For the text-containing cell, return its midpoint in (X, Y) coordinate format. 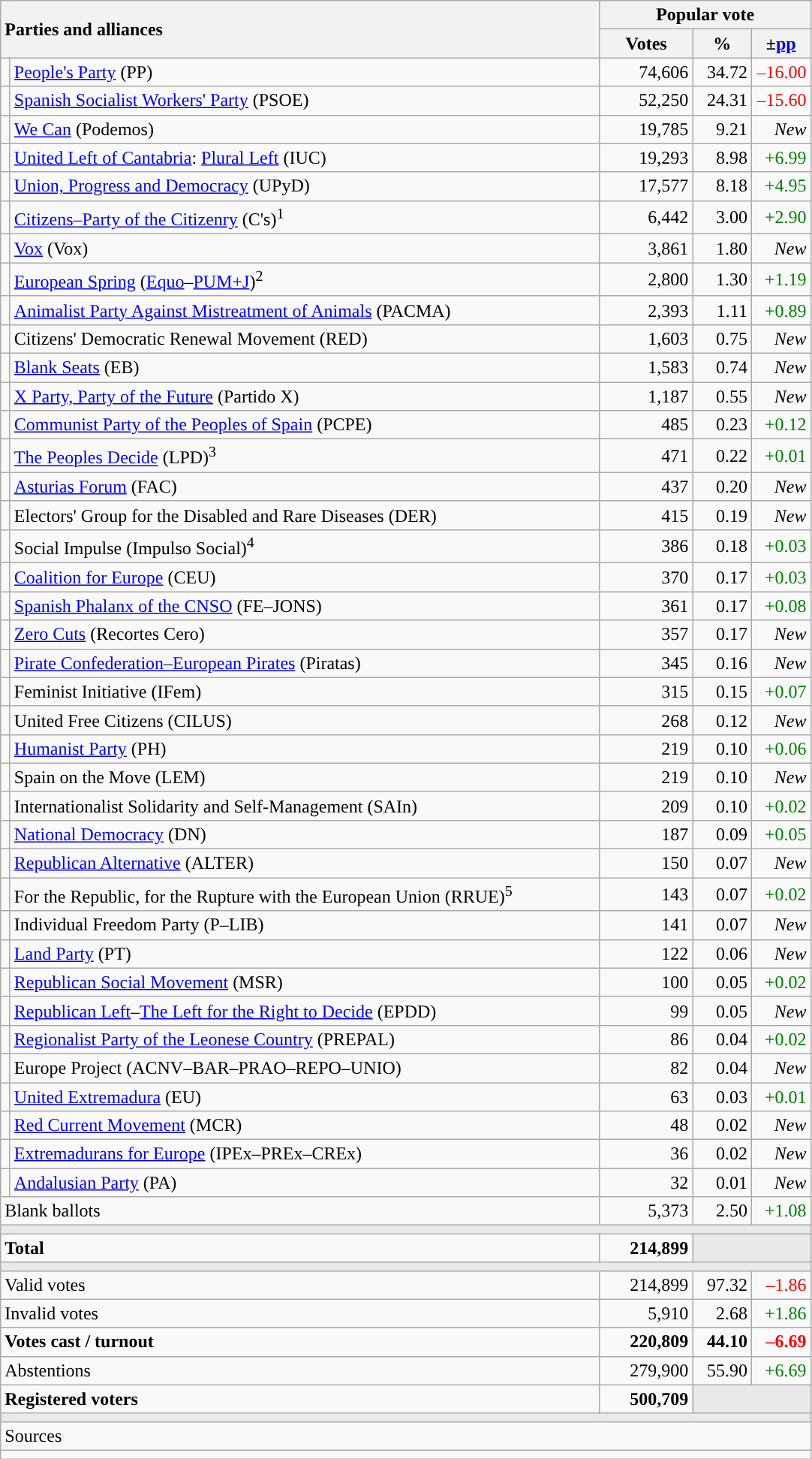
United Extremadura (EU) (305, 1097)
24.31 (722, 101)
Humanist Party (PH) (305, 749)
–6.69 (780, 1342)
0.01 (722, 1183)
Total (300, 1248)
Votes cast / turnout (300, 1342)
99 (646, 1011)
34.72 (722, 72)
0.18 (722, 547)
Registered voters (300, 1399)
Blank Seats (EB) (305, 367)
+0.07 (780, 692)
36 (646, 1154)
2,393 (646, 310)
1,583 (646, 367)
8.18 (722, 186)
+6.99 (780, 158)
141 (646, 925)
Individual Freedom Party (P–LIB) (305, 925)
Regionalist Party of the Leonese Country (PREPAL) (305, 1039)
1.30 (722, 279)
97.32 (722, 1285)
315 (646, 692)
5,910 (646, 1313)
+0.12 (780, 425)
52,250 (646, 101)
437 (646, 487)
+1.19 (780, 279)
The Peoples Decide (LPD)3 (305, 457)
+0.05 (780, 834)
122 (646, 954)
Zero Cuts (Recortes Cero) (305, 635)
19,293 (646, 158)
Republican Left–The Left for the Right to Decide (EPDD) (305, 1011)
0.09 (722, 834)
Communist Party of the Peoples of Spain (PCPE) (305, 425)
6,442 (646, 218)
+4.95 (780, 186)
3.00 (722, 218)
Internationalist Solidarity and Self-Management (SAIn) (305, 806)
+2.90 (780, 218)
2.68 (722, 1313)
370 (646, 577)
Blank ballots (300, 1211)
0.03 (722, 1097)
485 (646, 425)
2,800 (646, 279)
471 (646, 457)
+1.08 (780, 1211)
–1.86 (780, 1285)
32 (646, 1183)
National Democracy (DN) (305, 834)
63 (646, 1097)
Spain on the Move (LEM) (305, 777)
Votes (646, 44)
1.11 (722, 310)
Popular vote (705, 15)
209 (646, 806)
Republican Alternative (ALTER) (305, 864)
Vox (Vox) (305, 249)
Valid votes (300, 1285)
0.75 (722, 339)
9.21 (722, 129)
Social Impulse (Impulso Social)4 (305, 547)
1,187 (646, 396)
357 (646, 635)
44.10 (722, 1342)
Feminist Initiative (IFem) (305, 692)
0.74 (722, 367)
Citizens' Democratic Renewal Movement (RED) (305, 339)
19,785 (646, 129)
+0.08 (780, 606)
268 (646, 720)
100 (646, 982)
Sources (405, 1436)
–15.60 (780, 101)
1.80 (722, 249)
People's Party (PP) (305, 72)
Land Party (PT) (305, 954)
55.90 (722, 1370)
187 (646, 834)
European Spring (Equo–PUM+J)2 (305, 279)
Animalist Party Against Mistreatment of Animals (PACMA) (305, 310)
0.23 (722, 425)
86 (646, 1039)
Europe Project (ACNV–BAR–PRAO–REPO–UNIO) (305, 1068)
Spanish Socialist Workers' Party (PSOE) (305, 101)
+0.06 (780, 749)
279,900 (646, 1370)
Republican Social Movement (MSR) (305, 982)
0.12 (722, 720)
For the Republic, for the Rupture with the European Union (RRUE)5 (305, 895)
Coalition for Europe (CEU) (305, 577)
5,373 (646, 1211)
+6.69 (780, 1370)
0.06 (722, 954)
0.20 (722, 487)
0.15 (722, 692)
150 (646, 864)
8.98 (722, 158)
We Can (Podemos) (305, 129)
Invalid votes (300, 1313)
–16.00 (780, 72)
+1.86 (780, 1313)
0.22 (722, 457)
% (722, 44)
143 (646, 895)
Asturias Forum (FAC) (305, 487)
Pirate Confederation–European Pirates (Piratas) (305, 663)
3,861 (646, 249)
17,577 (646, 186)
X Party, Party of the Future (Partido X) (305, 396)
Abstentions (300, 1370)
Red Current Movement (MCR) (305, 1126)
0.19 (722, 515)
±pp (780, 44)
+0.89 (780, 310)
United Free Citizens (CILUS) (305, 720)
74,606 (646, 72)
United Left of Cantabria: Plural Left (IUC) (305, 158)
386 (646, 547)
415 (646, 515)
Parties and alliances (300, 29)
220,809 (646, 1342)
Citizens–Party of the Citizenry (C's)1 (305, 218)
Andalusian Party (PA) (305, 1183)
Extremadurans for Europe (IPEx–PREx–CREx) (305, 1154)
361 (646, 606)
345 (646, 663)
0.55 (722, 396)
Union, Progress and Democracy (UPyD) (305, 186)
2.50 (722, 1211)
1,603 (646, 339)
Electors' Group for the Disabled and Rare Diseases (DER) (305, 515)
Spanish Phalanx of the CNSO (FE–JONS) (305, 606)
0.16 (722, 663)
500,709 (646, 1399)
82 (646, 1068)
48 (646, 1126)
